Determine the [X, Y] coordinate at the center of the cell enclosing the given text.  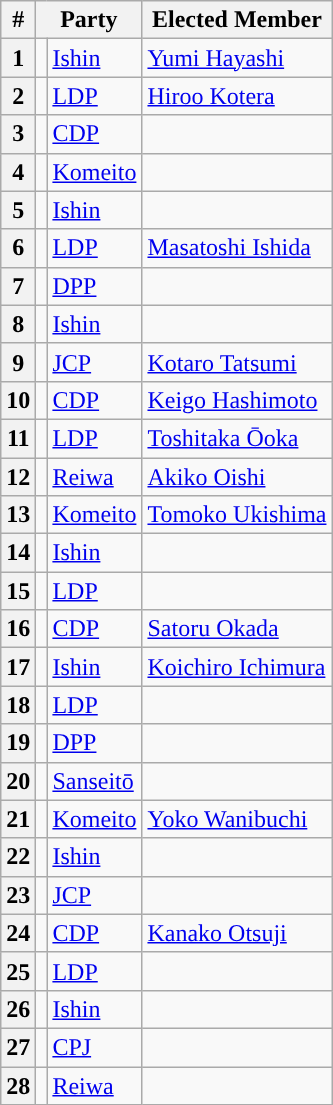
11 [18, 438]
7 [18, 286]
5 [18, 210]
2 [18, 96]
21 [18, 819]
1 [18, 58]
Keigo Hashimoto [237, 400]
25 [18, 971]
12 [18, 477]
6 [18, 248]
Yoko Wanibuchi [237, 819]
Sanseitō [94, 781]
Tomoko Ukishima [237, 515]
Elected Member [237, 20]
3 [18, 134]
Masatoshi Ishida [237, 248]
Koichiro Ichimura [237, 667]
Yumi Hayashi [237, 58]
Hiroo Kotera [237, 96]
Kotaro Tatsumi [237, 362]
22 [18, 857]
14 [18, 553]
9 [18, 362]
Toshitaka Ōoka [237, 438]
20 [18, 781]
18 [18, 705]
13 [18, 515]
4 [18, 172]
8 [18, 324]
# [18, 20]
Akiko Oishi [237, 477]
Party [89, 20]
Satoru Okada [237, 629]
23 [18, 895]
28 [18, 1085]
19 [18, 743]
15 [18, 591]
27 [18, 1047]
26 [18, 1009]
17 [18, 667]
Kanako Otsuji [237, 933]
CPJ [94, 1047]
16 [18, 629]
10 [18, 400]
24 [18, 933]
